Pinpoint the cell where the given text exists, returning its (X, Y) midpoint coordinate. 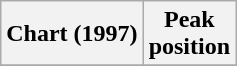
Chart (1997) (72, 34)
Peakposition (189, 34)
